Provide the (X, Y) coordinate of the cell's center where the given text is located.  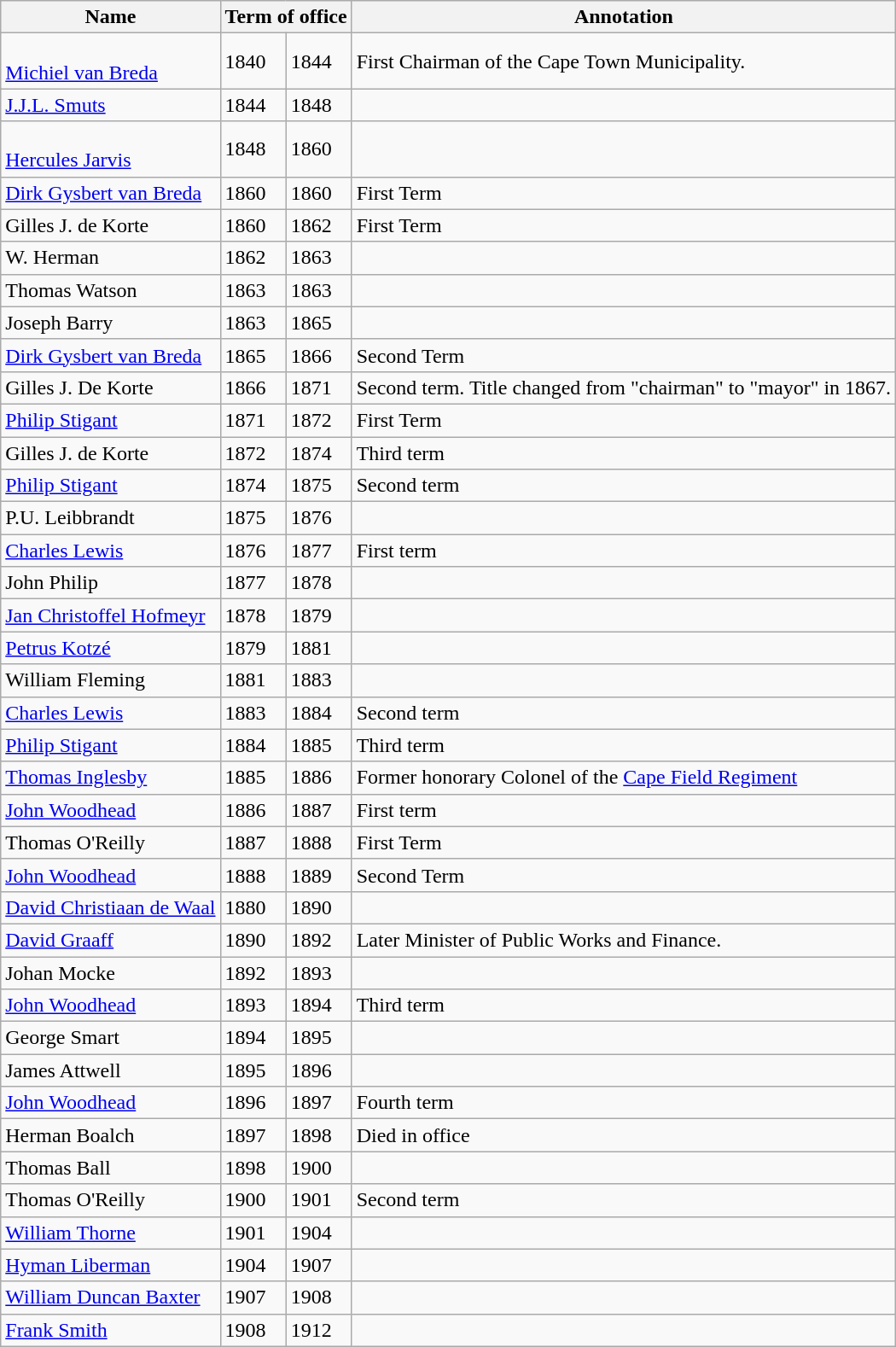
Hercules Jarvis (111, 149)
Died in office (623, 1135)
Thomas Ball (111, 1168)
Joseph Barry (111, 323)
George Smart (111, 1038)
1912 (319, 1330)
Michiel van Breda (111, 61)
William Fleming (111, 680)
Thomas Inglesby (111, 778)
David Christiaan de Waal (111, 907)
William Thorne (111, 1233)
P.U. Leibbrandt (111, 518)
1880 (253, 907)
Fourth term (623, 1103)
James Attwell (111, 1070)
Hyman Liberman (111, 1265)
Gilles J. De Korte (111, 388)
1889 (319, 875)
Johan Mocke (111, 972)
Name (111, 17)
Petrus Kotzé (111, 648)
Later Minister of Public Works and Finance. (623, 940)
1840 (253, 61)
David Graaff (111, 940)
William Duncan Baxter (111, 1297)
Term of office (286, 17)
Former honorary Colonel of the Cape Field Regiment (623, 778)
Second term. Title changed from "chairman" to "mayor" in 1867. (623, 388)
W. Herman (111, 258)
Annotation (623, 17)
Jan Christoffel Hofmeyr (111, 615)
Thomas Watson (111, 290)
John Philip (111, 583)
First Chairman of the Cape Town Municipality. (623, 61)
J.J.L. Smuts (111, 105)
Herman Boalch (111, 1135)
Frank Smith (111, 1330)
